Find where the given text appears and provide that cell's center as (x, y) coordinate. 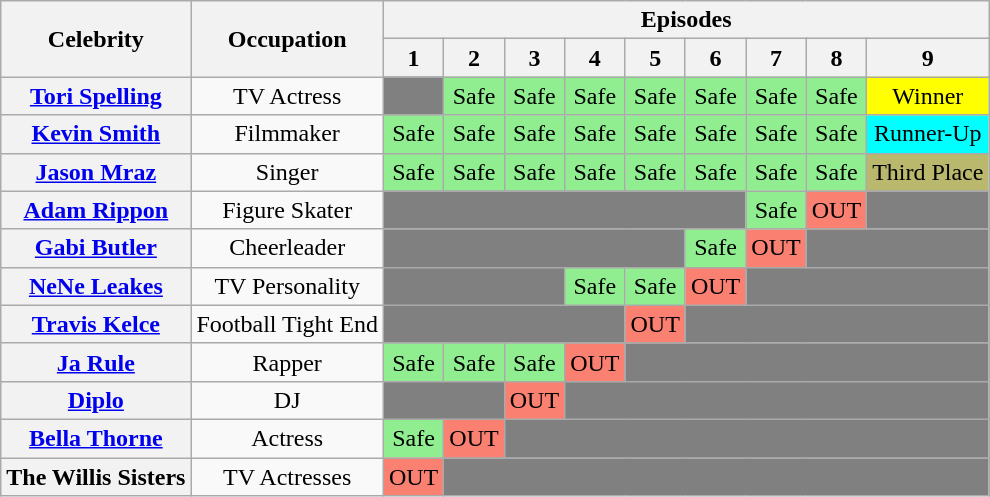
Singer (287, 172)
Winner (928, 96)
9 (928, 58)
Rapper (287, 362)
Celebrity (96, 39)
2 (474, 58)
Kevin Smith (96, 134)
The Willis Sisters (96, 477)
Episodes (686, 20)
NeNe Leakes (96, 286)
Gabi Butler (96, 248)
Runner-Up (928, 134)
3 (534, 58)
Filmmaker (287, 134)
Jason Mraz (96, 172)
TV Actresses (287, 477)
4 (595, 58)
Occupation (287, 39)
Bella Thorne (96, 438)
Travis Kelce (96, 324)
8 (836, 58)
Figure Skater (287, 210)
Tori Spelling (96, 96)
TV Actress (287, 96)
Cheerleader (287, 248)
1 (413, 58)
Third Place (928, 172)
5 (655, 58)
Football Tight End (287, 324)
Adam Rippon (96, 210)
6 (715, 58)
TV Personality (287, 286)
Actress (287, 438)
7 (776, 58)
Ja Rule (96, 362)
DJ (287, 400)
Diplo (96, 400)
